Provide the (x, y) coordinate of the cell's center where the given text is located.  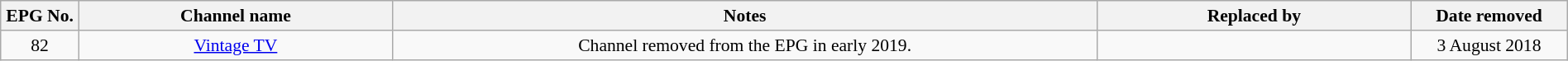
3 August 2018 (1489, 45)
Channel name (235, 16)
Channel removed from the EPG in early 2019. (744, 45)
Replaced by (1254, 16)
Vintage TV (235, 45)
Notes (744, 16)
EPG No. (40, 16)
82 (40, 45)
Date removed (1489, 16)
